Extract the (X, Y) coordinate from the center of the cell holding the provided text.  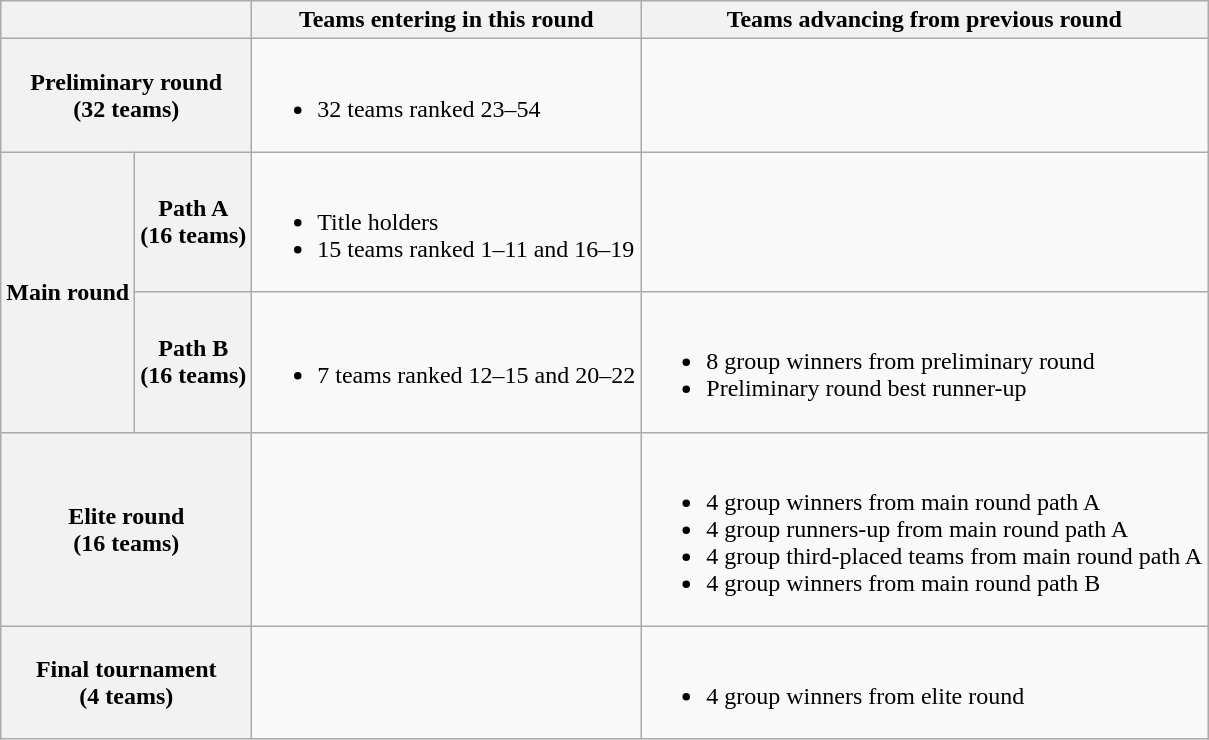
Title holders15 teams ranked 1–11 and 16–19 (446, 222)
32 teams ranked 23–54 (446, 96)
Preliminary round(32 teams) (126, 96)
8 group winners from preliminary roundPreliminary round best runner-up (924, 362)
Elite round(16 teams) (126, 529)
Teams advancing from previous round (924, 20)
Final tournament(4 teams) (126, 682)
4 group winners from elite round (924, 682)
Main round (68, 292)
Teams entering in this round (446, 20)
Path A(16 teams) (194, 222)
7 teams ranked 12–15 and 20–22 (446, 362)
Path B(16 teams) (194, 362)
